Provide the [X, Y] coordinate of the cell's center where the given text is located.  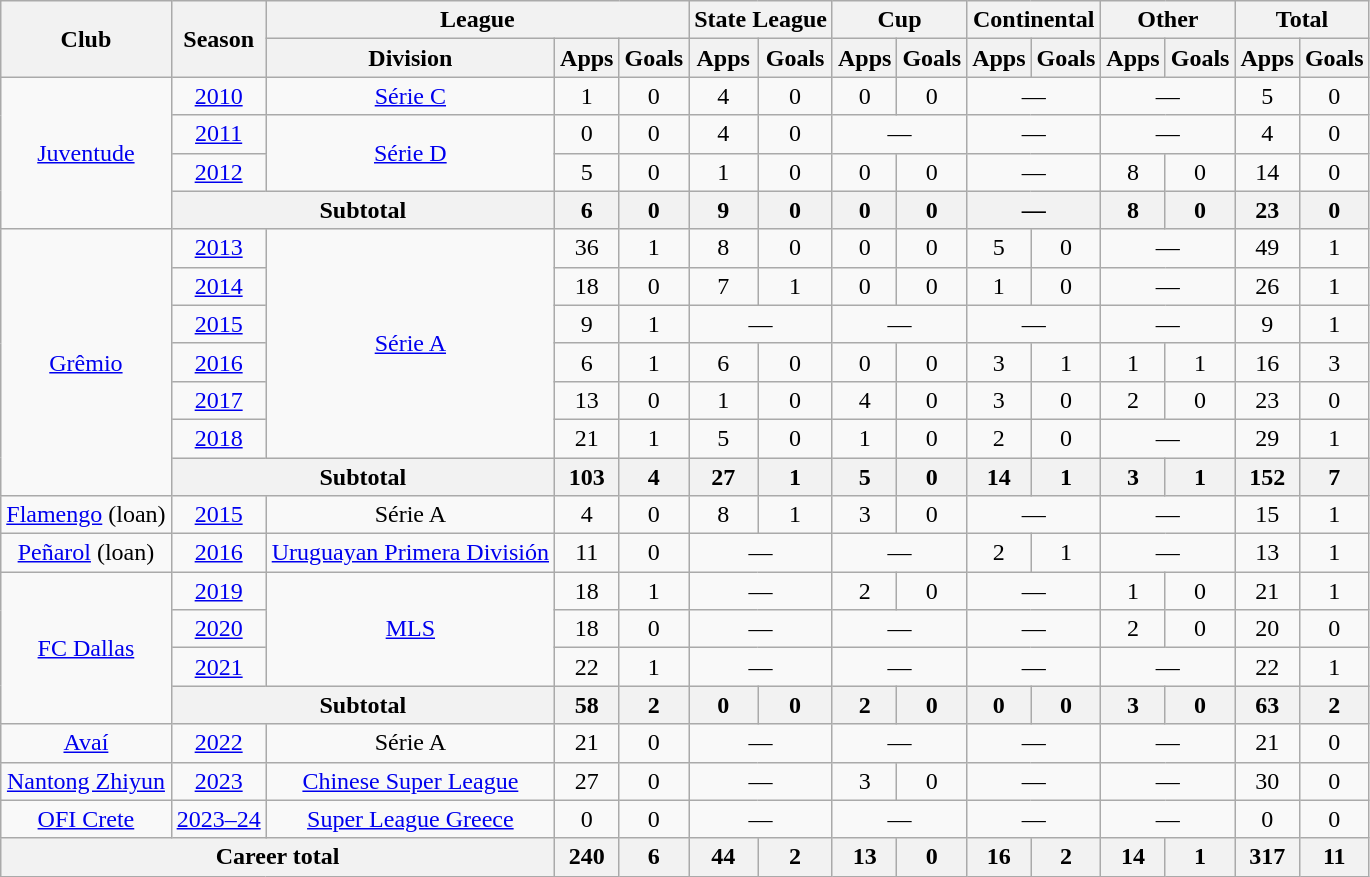
103 [587, 477]
2014 [218, 286]
63 [1267, 705]
MLS [410, 629]
2020 [218, 629]
2023 [218, 781]
49 [1267, 248]
58 [587, 705]
2023–24 [218, 819]
Career total [278, 857]
15 [1267, 515]
Série D [410, 153]
36 [587, 248]
Juventude [86, 153]
240 [587, 857]
Avaí [86, 743]
29 [1267, 438]
2018 [218, 438]
Nantong Zhiyun [86, 781]
2019 [218, 591]
30 [1267, 781]
2017 [218, 400]
State League [761, 20]
20 [1267, 629]
Club [86, 39]
44 [724, 857]
2011 [218, 134]
Peñarol (loan) [86, 553]
Série C [410, 96]
Flamengo (loan) [86, 515]
Cup [899, 20]
152 [1267, 477]
2013 [218, 248]
Total [1302, 20]
Uruguayan Primera División [410, 553]
2012 [218, 172]
League [478, 20]
Season [218, 39]
2010 [218, 96]
2022 [218, 743]
26 [1267, 286]
Division [410, 58]
317 [1267, 857]
FC Dallas [86, 648]
Continental [1034, 20]
Super League Greece [410, 819]
Other [1168, 20]
Chinese Super League [410, 781]
2021 [218, 667]
Grêmio [86, 362]
OFI Crete [86, 819]
